Scan for the cell matching the given text and deliver its (X, Y) coordinate at center. 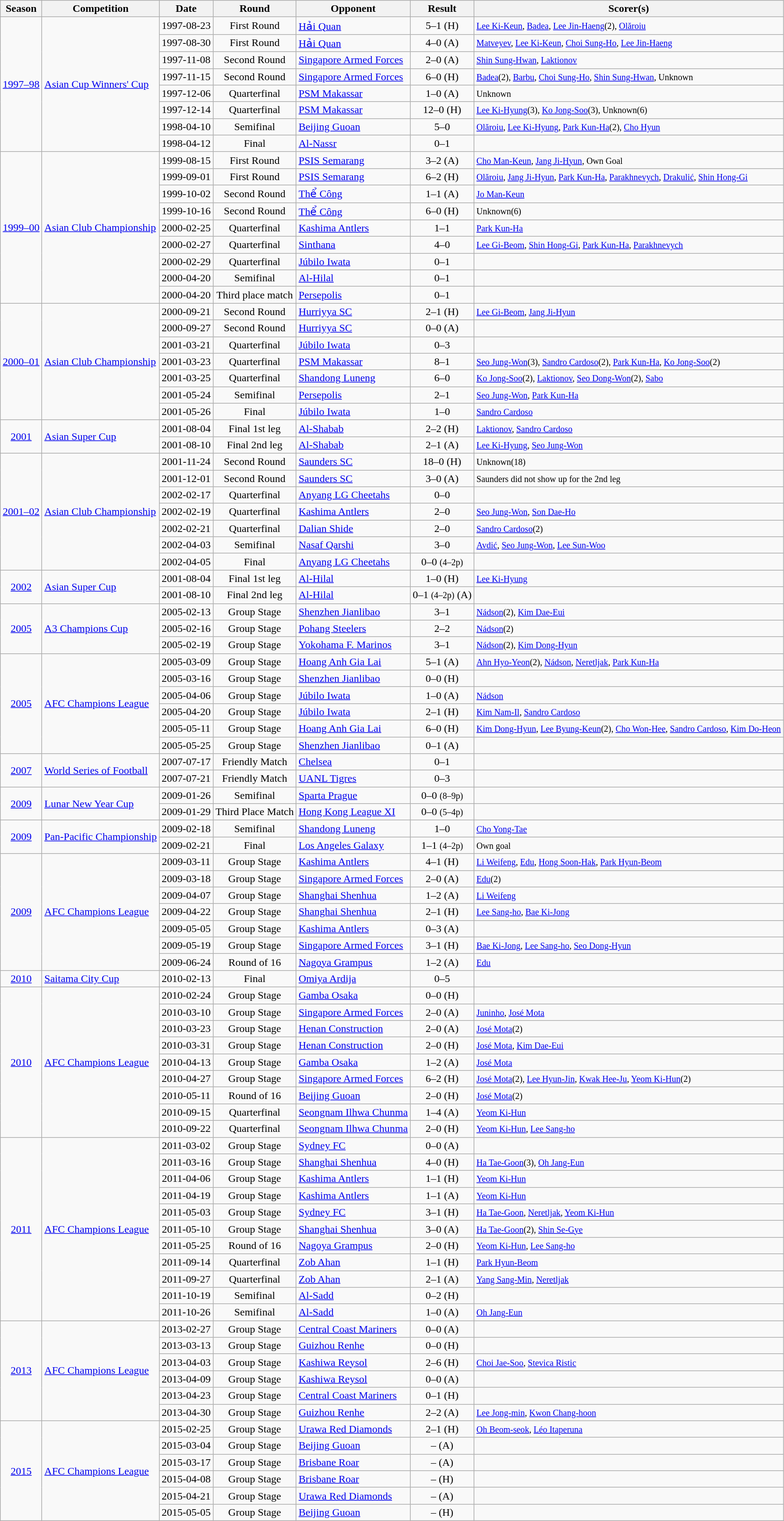
Pan-Pacific Championship (101, 837)
2013-04-09 (187, 1379)
2010-03-31 (187, 1046)
2011 (21, 1229)
2002-04-05 (187, 562)
Lee Jong-min, Kwon Chang-hoon (629, 1412)
Jo Man-Keun (629, 194)
2000-02-27 (187, 245)
2002-04-03 (187, 545)
Edu(2) (629, 879)
Li Weifeng, Edu, Hong Soon-Hak, Park Hyun-Beom (629, 862)
2013-02-27 (187, 1329)
0–0 (442, 495)
UANL Tigres (353, 779)
0–2 (H) (442, 1296)
Chelsea (353, 762)
2005-04-06 (187, 695)
Li Weifeng (629, 895)
Park Kun-Ha (629, 228)
2013-04-23 (187, 1396)
2001-11-24 (187, 461)
Oh Beom-seok, Léo Itaperuna (629, 1429)
Oh Jang-Eun (629, 1312)
2–2 (442, 628)
Date (187, 9)
Saitama City Cup (101, 979)
2000–01 (21, 362)
2010-02-24 (187, 995)
2011-03-16 (187, 1162)
1–4 (A) (442, 1112)
Ha Tae-Goon(2), Shin Se-Gye (629, 1229)
Hong Kong League XI (353, 812)
0–5 (442, 979)
Al-Nassr (353, 143)
4–0 (A) (442, 43)
2010-03-10 (187, 1012)
Nádson(2), Kim Dae-Eui (629, 612)
Choi Jae-Soo, Stevica Ristic (629, 1362)
1999-10-16 (187, 211)
Sandro Cardoso(2) (629, 528)
2015-04-08 (187, 1479)
Lee Sang-ho, Bae Ki-Jong (629, 912)
2001-12-01 (187, 478)
2001-03-23 (187, 362)
2007-07-21 (187, 779)
Third place match (255, 295)
Round (255, 9)
Ko Jong-Soo(2), Laktionov, Seo Dong-Won(2), Sabo (629, 378)
Asian Cup Winners' Cup (101, 85)
2010-04-13 (187, 1062)
2011-03-02 (187, 1145)
1997-08-30 (187, 43)
Lee Ki-Keun, Badea, Lee Jin-Haeng(2), Olăroiu (629, 26)
2007-07-17 (187, 762)
2009-04-22 (187, 912)
2–2 (H) (442, 428)
5–1 (A) (442, 662)
Opponent (353, 9)
Cho Man-Keun, Jang Ji-Hyun, Own Goal (629, 160)
2011-04-06 (187, 1179)
2013-04-30 (187, 1412)
1998-04-10 (187, 127)
Pohang Steelers (353, 628)
1–1 (4–2p) (442, 845)
Third Place Match (255, 812)
2009-02-18 (187, 829)
0–1 (4–2p) (A) (442, 595)
1997-12-06 (187, 93)
Nádson (629, 695)
2–6 (H) (442, 1362)
12–0 (H) (442, 110)
0–0 (4–2p) (442, 562)
4–1 (H) (442, 862)
2015 (21, 1471)
Olăroiu, Jang Ji-Hyun, Park Kun-Ha, Parakhnevych, Drakulić, Shin Hong-Gi (629, 177)
2000-02-25 (187, 228)
2009-04-07 (187, 895)
2010-09-22 (187, 1129)
2009-02-21 (187, 845)
World Series of Football (101, 770)
Unknown (629, 93)
2011-09-27 (187, 1279)
2013 (21, 1371)
2–2 (A) (442, 1412)
José Mota (629, 1062)
1997-08-23 (187, 26)
Lee Ki-Hyung, Seo Jung-Won (629, 445)
José Mota, Kim Dae-Eui (629, 1046)
0–0 (5–4p) (442, 812)
1997-11-08 (187, 60)
1–0 (H) (442, 578)
2015-03-04 (187, 1446)
1–1 (442, 228)
2002-02-21 (187, 528)
2009-06-24 (187, 962)
Unknown(6) (629, 211)
Result (442, 9)
Matveyev, Lee Ki-Keun, Choi Sung-Ho, Lee Jin-Haeng (629, 43)
0–1 (H) (442, 1396)
6–0 (442, 378)
2011-10-26 (187, 1312)
1997-12-14 (187, 110)
Sinthana (353, 245)
Ha Tae-Goon, Neretljak, Yeom Ki-Hun (629, 1212)
2005-05-25 (187, 745)
2013-04-03 (187, 1362)
2002 (21, 587)
2011-05-03 (187, 1212)
Bae Ki-Jong, Lee Sang-ho, Seo Dong-Hyun (629, 945)
2015-03-17 (187, 1462)
2010-09-15 (187, 1112)
Own goal (629, 845)
José Mota(2), Lee Hyun-Jin, Kwak Hee-Ju, Yeom Ki-Hun(2) (629, 1079)
2005-02-19 (187, 645)
2011-10-19 (187, 1296)
0–3 (A) (442, 929)
1999-09-01 (187, 177)
1998-04-12 (187, 143)
2010-04-27 (187, 1079)
1997-11-15 (187, 77)
Season (21, 9)
2010-03-23 (187, 1029)
Olăroiu, Lee Ki-Hyung, Park Kun-Ha(2), Cho Hyun (629, 127)
Dalian Shide (353, 528)
2009-01-29 (187, 812)
2009-01-26 (187, 795)
2001-05-24 (187, 395)
2009-03-18 (187, 879)
2000-09-27 (187, 328)
2007 (21, 770)
5–1 (H) (442, 26)
Nádson(2) (629, 628)
2010-05-11 (187, 1096)
8–1 (442, 362)
Omiya Ardija (353, 979)
2002-02-17 (187, 495)
Lee Ki-Hyung(3), Ko Jong-Soo(3), Unknown(6) (629, 110)
0–0 (8–9p) (442, 795)
1999–00 (21, 227)
2005-05-11 (187, 728)
18–0 (H) (442, 461)
Ha Tae-Goon(3), Oh Jang-Eun (629, 1162)
Scorer(s) (629, 9)
2011-05-10 (187, 1229)
Los Angeles Galaxy (353, 845)
Saunders did not show up for the 2nd leg (629, 478)
2010-02-13 (187, 979)
2005-02-16 (187, 628)
Ahn Hyo-Yeon(2), Nádson, Neretljak, Park Kun-Ha (629, 662)
2011-09-14 (187, 1262)
2011-04-19 (187, 1195)
2002-02-19 (187, 512)
2009-03-11 (187, 862)
A3 Champions Cup (101, 628)
Sparta Prague (353, 795)
Seo Jung-Won(3), Sandro Cardoso(2), Park Kun-Ha, Ko Jong-Soo(2) (629, 362)
2–1 (442, 395)
Seo Jung-Won, Son Dae-Ho (629, 512)
2005-03-09 (187, 662)
3–0 (442, 545)
Juninho, José Mota (629, 1012)
5–0 (442, 127)
2001-03-21 (187, 345)
Edu (629, 962)
Lee Ki-Hyung (629, 578)
Seo Jung-Won, Park Kun-Ha (629, 395)
Badea(2), Barbu, Choi Sung-Ho, Shin Sung-Hwan, Unknown (629, 77)
2005-02-13 (187, 612)
Cho Yong-Tae (629, 829)
1997–98 (21, 85)
2000-02-29 (187, 262)
2009-05-19 (187, 945)
Competition (101, 9)
Shin Sung-Hwan, Laktionov (629, 60)
4–0 (H) (442, 1162)
2015-05-05 (187, 1512)
Yokohama F. Marinos (353, 645)
1999-10-02 (187, 194)
2009-05-05 (187, 929)
1999-08-15 (187, 160)
Park Hyun-Beom (629, 1262)
3–2 (A) (442, 160)
2015-02-25 (187, 1429)
Lunar New Year Cup (101, 804)
2000-09-21 (187, 312)
2001-05-26 (187, 411)
2001-03-25 (187, 378)
Kim Nam-Il, Sandro Cardoso (629, 712)
2013-03-13 (187, 1346)
2011-05-25 (187, 1245)
Lee Gi-Beom, Shin Hong-Gi, Park Kun-Ha, Parakhnevych (629, 245)
Laktionov, Sandro Cardoso (629, 428)
2005-03-16 (187, 678)
2001 (21, 436)
Yang Sang-Min, Neretljak (629, 1279)
Avdić, Seo Jung-Won, Lee Sun-Woo (629, 545)
2005-04-20 (187, 712)
Nasaf Qarshi (353, 545)
Sandro Cardoso (629, 411)
Nádson(2), Kim Dong-Hyun (629, 645)
2001–02 (21, 511)
0–1 (A) (442, 745)
2015-04-21 (187, 1496)
Unknown(18) (629, 461)
Kim Dong-Hyun, Lee Byung-Keun(2), Cho Won-Hee, Sandro Cardoso, Kim Do-Heon (629, 728)
4–0 (442, 245)
Lee Gi-Beom, Jang Ji-Hyun (629, 312)
